Locate the cell with the specified text and output its (x, y) center coordinate. 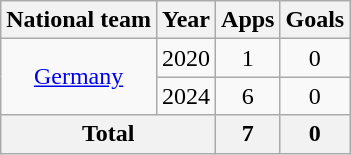
Apps (248, 20)
Germany (79, 77)
1 (248, 58)
National team (79, 20)
7 (248, 134)
Goals (315, 20)
Total (108, 134)
2020 (186, 58)
Year (186, 20)
2024 (186, 96)
6 (248, 96)
